Detect which cell encompasses the target text, then output its [x, y] center coordinate. 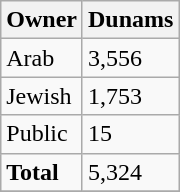
Jewish [42, 96]
Dunams [130, 20]
3,556 [130, 58]
Total [42, 172]
Arab [42, 58]
1,753 [130, 96]
5,324 [130, 172]
Public [42, 134]
15 [130, 134]
Owner [42, 20]
